Pinpoint the cell where the given text exists, returning its (X, Y) midpoint coordinate. 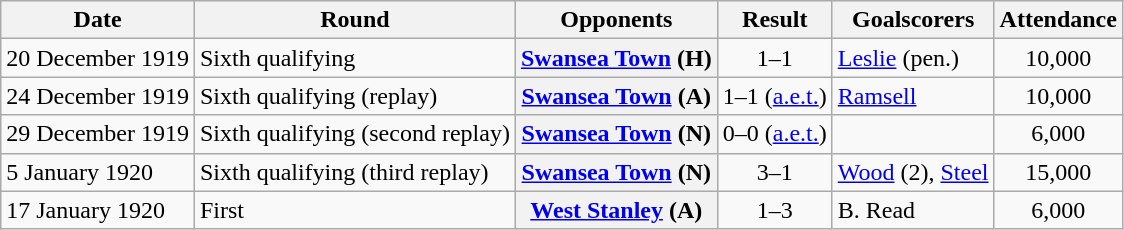
B. Read (913, 210)
Attendance (1058, 20)
1–3 (774, 210)
1–1 (a.e.t.) (774, 96)
Result (774, 20)
Wood (2), Steel (913, 172)
17 January 1920 (98, 210)
24 December 1919 (98, 96)
20 December 1919 (98, 58)
Date (98, 20)
Swansea Town (H) (616, 58)
15,000 (1058, 172)
Sixth qualifying (354, 58)
Sixth qualifying (replay) (354, 96)
1–1 (774, 58)
Opponents (616, 20)
Ramsell (913, 96)
Leslie (pen.) (913, 58)
0–0 (a.e.t.) (774, 134)
3–1 (774, 172)
First (354, 210)
Round (354, 20)
West Stanley (A) (616, 210)
Sixth qualifying (second replay) (354, 134)
Goalscorers (913, 20)
5 January 1920 (98, 172)
Swansea Town (A) (616, 96)
29 December 1919 (98, 134)
Sixth qualifying (third replay) (354, 172)
